Capture the cell that displays the provided text and extract its (X, Y) central coordinate. 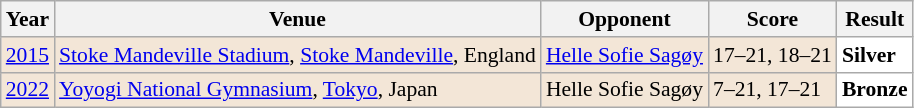
Venue (298, 19)
Result (875, 19)
17–21, 18–21 (772, 55)
Silver (875, 55)
Score (772, 19)
Stoke Mandeville Stadium, Stoke Mandeville, England (298, 55)
Opponent (624, 19)
Yoyogi National Gymnasium, Tokyo, Japan (298, 90)
Year (28, 19)
2022 (28, 90)
2015 (28, 55)
7–21, 17–21 (772, 90)
Bronze (875, 90)
